Extract the (X, Y) coordinate from the center of the cell holding the provided text.  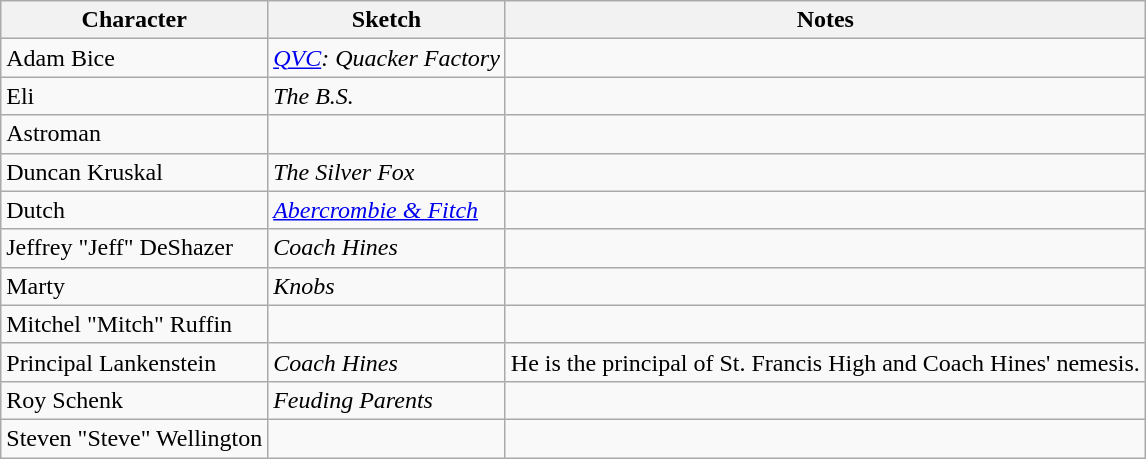
He is the principal of St. Francis High and Coach Hines' nemesis. (825, 362)
Sketch (387, 20)
Jeffrey "Jeff" DeShazer (134, 248)
Mitchel "Mitch" Ruffin (134, 324)
Steven "Steve" Wellington (134, 438)
Notes (825, 20)
Feuding Parents (387, 400)
Duncan Kruskal (134, 172)
Eli (134, 96)
Adam Bice (134, 58)
QVC: Quacker Factory (387, 58)
The Silver Fox (387, 172)
Principal Lankenstein (134, 362)
Roy Schenk (134, 400)
The B.S. (387, 96)
Dutch (134, 210)
Character (134, 20)
Marty (134, 286)
Abercrombie & Fitch (387, 210)
Astroman (134, 134)
Knobs (387, 286)
